For the text-containing cell, return its midpoint in (x, y) coordinate format. 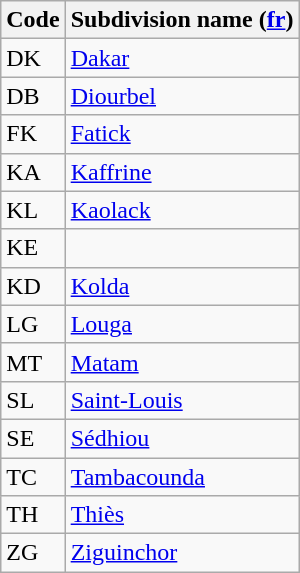
DB (33, 96)
Ziguinchor (182, 553)
MT (33, 362)
Diourbel (182, 96)
Saint-Louis (182, 400)
Fatick (182, 134)
KE (33, 248)
Sédhiou (182, 438)
Kaffrine (182, 172)
KD (33, 286)
Tambacounda (182, 477)
ZG (33, 553)
SE (33, 438)
KL (33, 210)
DK (33, 58)
Kolda (182, 286)
Louga (182, 324)
Thiès (182, 515)
LG (33, 324)
Matam (182, 362)
Dakar (182, 58)
TC (33, 477)
Subdivision name (fr) (182, 20)
KA (33, 172)
SL (33, 400)
FK (33, 134)
TH (33, 515)
Code (33, 20)
Kaolack (182, 210)
